Output the (X, Y) coordinate of the center of the cell containing the given text.  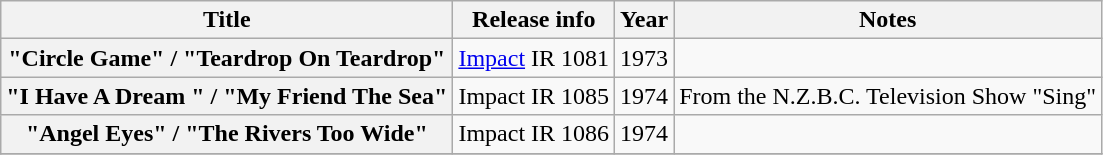
"Angel Eyes" / "The Rivers Too Wide" (227, 134)
Impact IR 1081 (534, 58)
"Circle Game" / "Teardrop On Teardrop" (227, 58)
Notes (888, 20)
Year (644, 20)
Release info (534, 20)
From the N.Z.B.C. Television Show "Sing" (888, 96)
Impact IR 1085 (534, 96)
"I Have A Dream " / "My Friend The Sea" (227, 96)
1973 (644, 58)
Impact IR 1086 (534, 134)
Title (227, 20)
